Scan for the cell matching the given text and deliver its [x, y] coordinate at center. 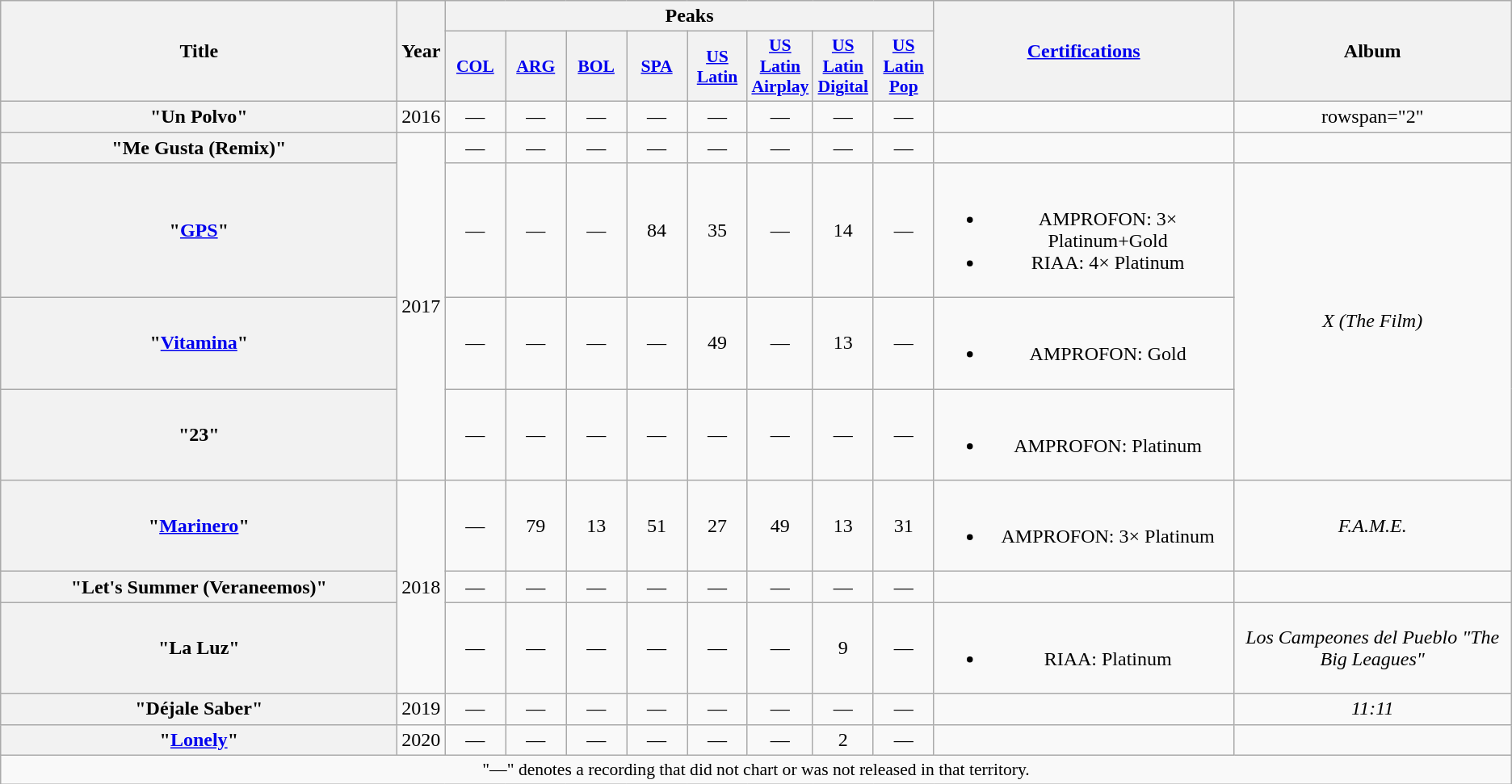
COL [475, 66]
X (The Film) [1372, 321]
"Déjale Saber" [199, 709]
"Vitamina" [199, 344]
AMPROFON: 3× Platinum [1084, 526]
AMPROFON: 3× Platinum+GoldRIAA: 4× Platinum [1084, 231]
Year [422, 52]
AMPROFON: Platinum [1084, 434]
51 [657, 526]
31 [903, 526]
Los Campeones del Pueblo "The Big Leagues" [1372, 648]
"Me Gusta (Remix)" [199, 148]
27 [717, 526]
"Lonely" [199, 740]
Peaks [690, 16]
Album [1372, 52]
"—" denotes a recording that did not chart or was not released in that territory. [756, 769]
Title [199, 52]
2016 [422, 116]
USLatinPop [903, 66]
USLatinDigital [843, 66]
35 [717, 231]
2020 [422, 740]
9 [843, 648]
"GPS" [199, 231]
ARG [536, 66]
"Un Polvo" [199, 116]
RIAA: Platinum [1084, 648]
USLatinAirplay [780, 66]
USLatin [717, 66]
"Marinero" [199, 526]
84 [657, 231]
79 [536, 526]
"La Luz" [199, 648]
14 [843, 231]
"23" [199, 434]
2018 [422, 587]
"Let's Summer (Veraneemos)" [199, 587]
F.A.M.E. [1372, 526]
2017 [422, 307]
11:11 [1372, 709]
BOL [596, 66]
SPA [657, 66]
rowspan="2" [1372, 116]
2019 [422, 709]
Certifications [1084, 52]
2 [843, 740]
AMPROFON: Gold [1084, 344]
